Find where the given text appears and provide that cell's center as [X, Y] coordinate. 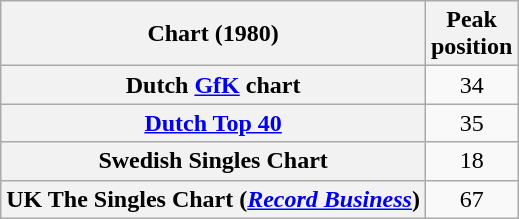
Dutch GfK chart [214, 85]
Swedish Singles Chart [214, 161]
Peakposition [471, 34]
67 [471, 199]
34 [471, 85]
18 [471, 161]
Dutch Top 40 [214, 123]
UK The Singles Chart (Record Business) [214, 199]
Chart (1980) [214, 34]
35 [471, 123]
